Output the (x, y) coordinate of the center of the cell containing the given text.  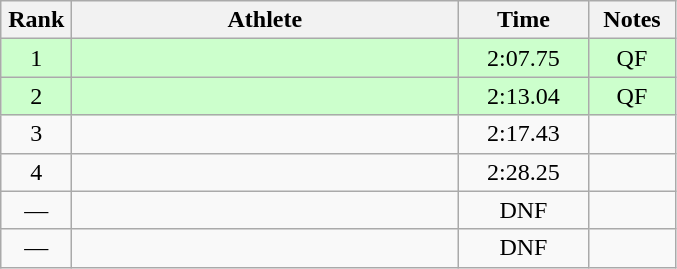
2:13.04 (524, 96)
2:07.75 (524, 58)
1 (36, 58)
Rank (36, 20)
2:28.25 (524, 172)
4 (36, 172)
3 (36, 134)
Athlete (265, 20)
2 (36, 96)
2:17.43 (524, 134)
Time (524, 20)
Notes (632, 20)
